Locate the cell with the specified text and output its [X, Y] center coordinate. 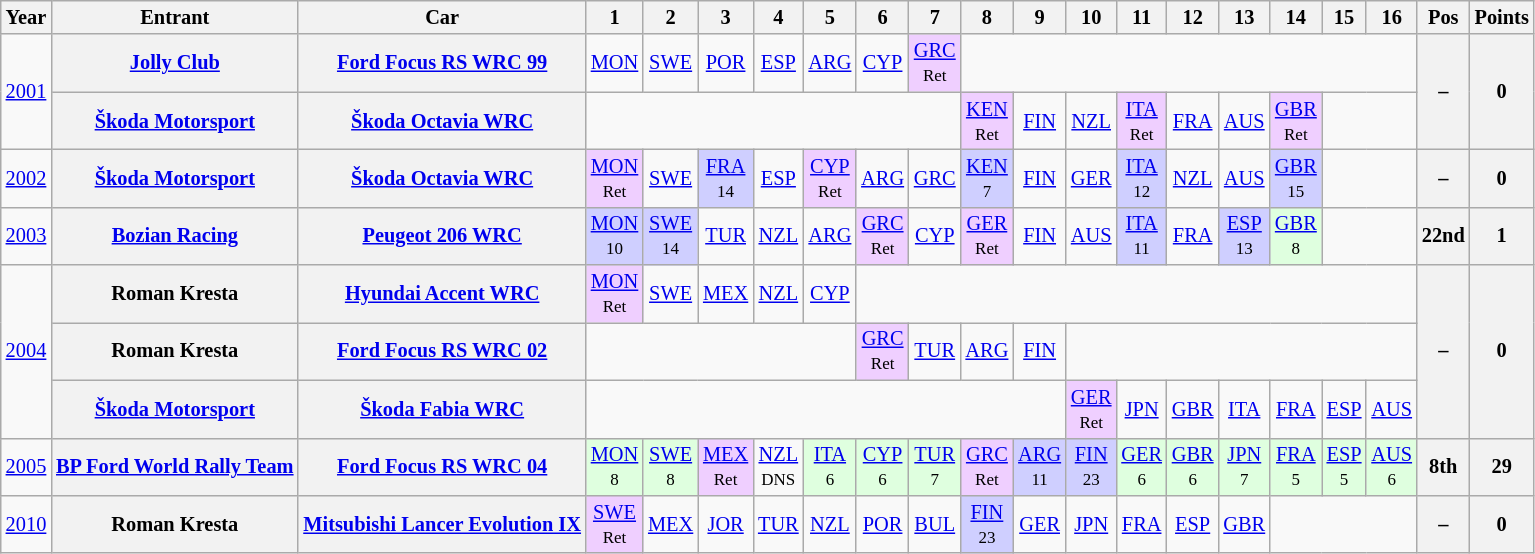
15 [1344, 17]
ESP5 [1344, 467]
AUS6 [1391, 467]
Jolly Club [174, 63]
ITA11 [1141, 236]
8 [988, 17]
SWERet [614, 524]
MON [614, 63]
14 [1296, 17]
GBRRet [1296, 121]
3 [726, 17]
29 [1502, 467]
SWE14 [670, 236]
Points [1502, 17]
6 [882, 17]
ITARet [1141, 121]
MEXRet [726, 467]
ITA12 [1141, 178]
ITA [1244, 409]
11 [1141, 17]
FRA14 [726, 178]
7 [935, 17]
NZLDNS [778, 467]
ARG11 [1040, 467]
GER6 [1141, 467]
KEN7 [988, 178]
9 [1040, 17]
2 [670, 17]
BP Ford World Rally Team [174, 467]
Year [26, 17]
2004 [26, 352]
8th [1444, 467]
22nd [1444, 236]
SWE8 [670, 467]
Ford Focus RS WRC 04 [442, 467]
10 [1091, 17]
Ford Focus RS WRC 02 [442, 351]
2003 [26, 236]
ITA6 [830, 467]
Car [442, 17]
2010 [26, 524]
CYPRet [830, 178]
Pos [1444, 17]
JPN7 [1244, 467]
Peugeot 206 WRC [442, 236]
Ford Focus RS WRC 99 [442, 63]
MON8 [614, 467]
Škoda Fabia WRC [442, 409]
GBR8 [1296, 236]
Bozian Racing [174, 236]
GBR15 [1296, 178]
CYP6 [882, 467]
4 [778, 17]
12 [1193, 17]
TUR7 [935, 467]
2001 [26, 92]
KENRet [988, 121]
5 [830, 17]
GBR6 [1193, 467]
GRC [935, 178]
16 [1391, 17]
ESP13 [1244, 236]
JOR [726, 524]
13 [1244, 17]
2005 [26, 467]
Hyundai Accent WRC [442, 294]
BUL [935, 524]
2002 [26, 178]
Entrant [174, 17]
Mitsubishi Lancer Evolution IX [442, 524]
MON10 [614, 236]
FRA5 [1296, 467]
